Provide the (X, Y) coordinate of the cell's center where the given text is located.  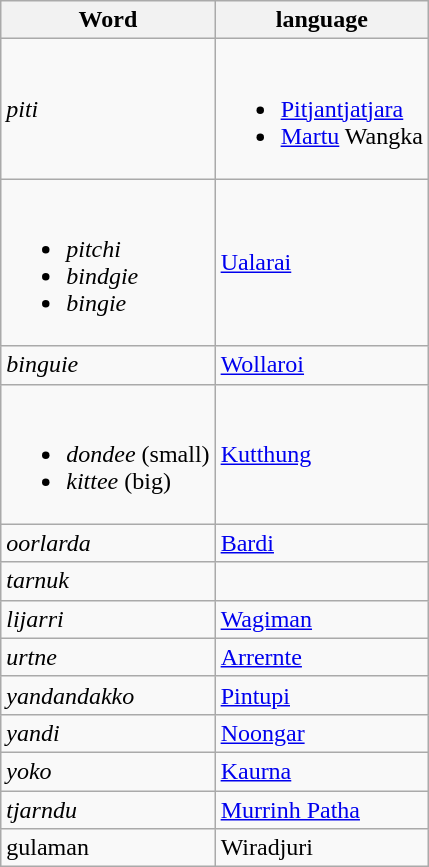
urtne (108, 657)
Kutthung (322, 454)
lijarri (108, 619)
Wollaroi (322, 365)
tjarndu (108, 809)
Arrernte (322, 657)
PitjantjatjaraMartu Wangka (322, 109)
tarnuk (108, 581)
Bardi (322, 543)
yandandakko (108, 695)
piti (108, 109)
Ualarai (322, 262)
Pintupi (322, 695)
oorlarda (108, 543)
Noongar (322, 733)
Murrinh Patha (322, 809)
Word (108, 20)
language (322, 20)
Wiradjuri (322, 848)
yoko (108, 771)
Wagiman (322, 619)
binguie (108, 365)
gulaman (108, 848)
Kaurna (322, 771)
yandi (108, 733)
pitchibindgiebingie (108, 262)
dondee (small)kittee (big) (108, 454)
